Search for the cell housing the specified text and yield its [X, Y] center coordinate. 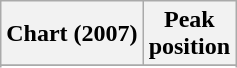
Peakposition [189, 34]
Chart (2007) [72, 34]
